Capture the cell that displays the provided text and extract its [x, y] central coordinate. 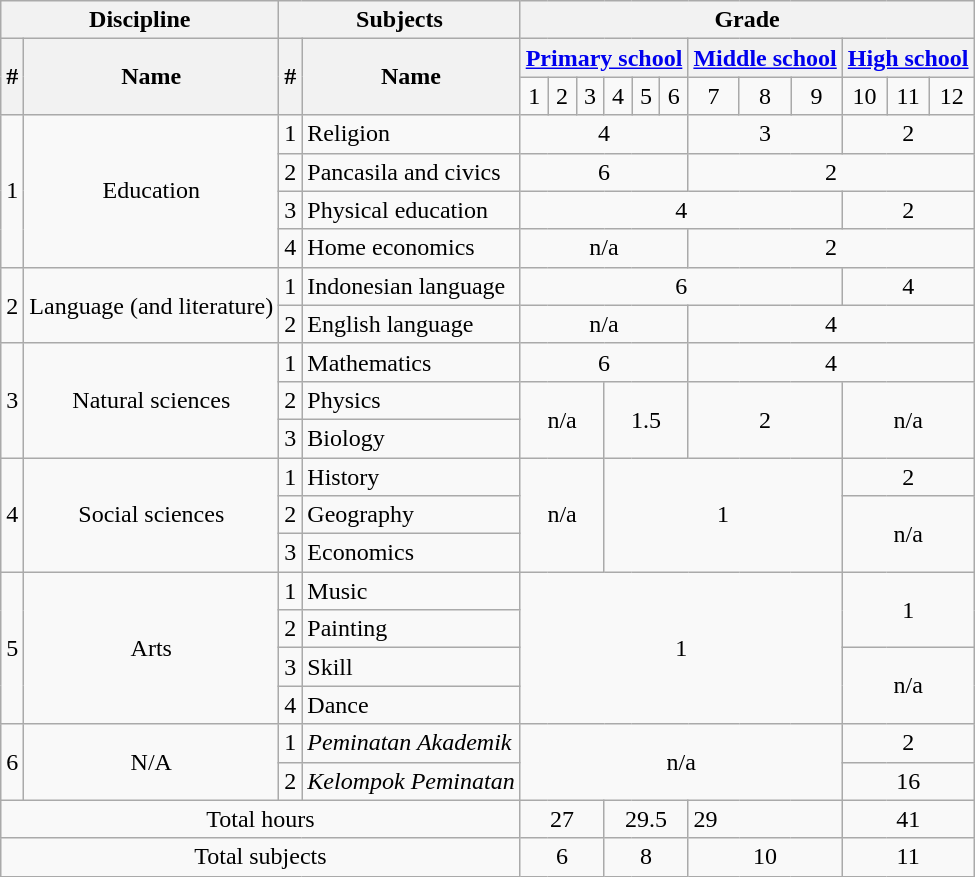
Mathematics [411, 362]
Kelompok Peminatan [411, 781]
Natural sciences [152, 400]
Skill [411, 667]
7 [714, 96]
Geography [411, 515]
Dance [411, 705]
27 [562, 819]
Pancasila and civics [411, 172]
41 [908, 819]
Social sciences [152, 515]
16 [908, 781]
Education [152, 191]
Music [411, 591]
9 [816, 96]
Total hours [260, 819]
Economics [411, 553]
Total subjects [260, 857]
Arts [152, 648]
Indonesian language [411, 286]
High school [908, 58]
29 [765, 819]
Physical education [411, 210]
Biology [411, 438]
N/A [152, 762]
Religion [411, 134]
Physics [411, 400]
Grade [747, 20]
Subjects [400, 20]
Painting [411, 629]
Primary school [604, 58]
12 [952, 96]
Discipline [140, 20]
1.5 [646, 419]
History [411, 477]
English language [411, 324]
Home economics [411, 248]
Peminatan Akademik [411, 743]
29.5 [646, 819]
Language (and literature) [152, 305]
Middle school [765, 58]
